Identify which cell holds the provided text, then report its (X, Y) central coordinate. 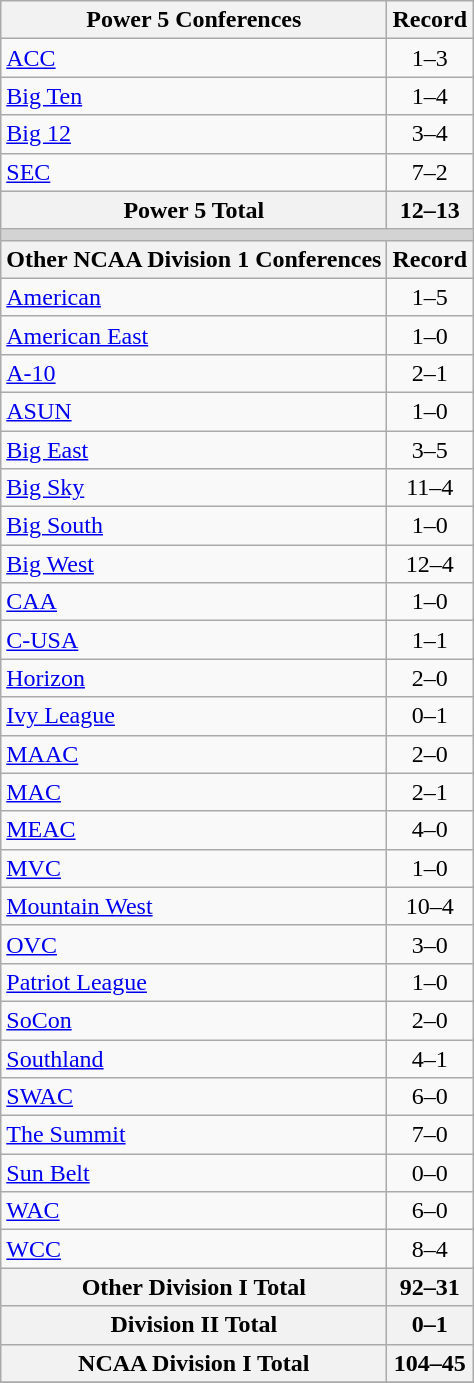
Sun Belt (194, 1173)
3–0 (430, 944)
SWAC (194, 1097)
0–0 (430, 1173)
1–1 (430, 640)
Ivy League (194, 716)
Big 12 (194, 134)
Southland (194, 1059)
1–4 (430, 96)
SoCon (194, 1020)
Power 5 Total (194, 210)
Big West (194, 564)
WCC (194, 1249)
American East (194, 335)
American (194, 297)
1–3 (430, 58)
The Summit (194, 1135)
3–4 (430, 134)
ASUN (194, 411)
MAAC (194, 754)
Other NCAA Division 1 Conferences (194, 259)
12–4 (430, 564)
92–31 (430, 1287)
Big East (194, 449)
11–4 (430, 488)
Horizon (194, 678)
Mountain West (194, 906)
104–45 (430, 1363)
A-10 (194, 373)
WAC (194, 1211)
Big Ten (194, 96)
1–5 (430, 297)
Big South (194, 526)
4–0 (430, 830)
SEC (194, 172)
10–4 (430, 906)
3–5 (430, 449)
7–0 (430, 1135)
ACC (194, 58)
Patriot League (194, 982)
MAC (194, 792)
Big Sky (194, 488)
OVC (194, 944)
NCAA Division I Total (194, 1363)
4–1 (430, 1059)
Other Division I Total (194, 1287)
7–2 (430, 172)
MVC (194, 868)
8–4 (430, 1249)
CAA (194, 602)
Division II Total (194, 1325)
Power 5 Conferences (194, 20)
MEAC (194, 830)
12–13 (430, 210)
C-USA (194, 640)
